For the text-containing cell, return its midpoint in (x, y) coordinate format. 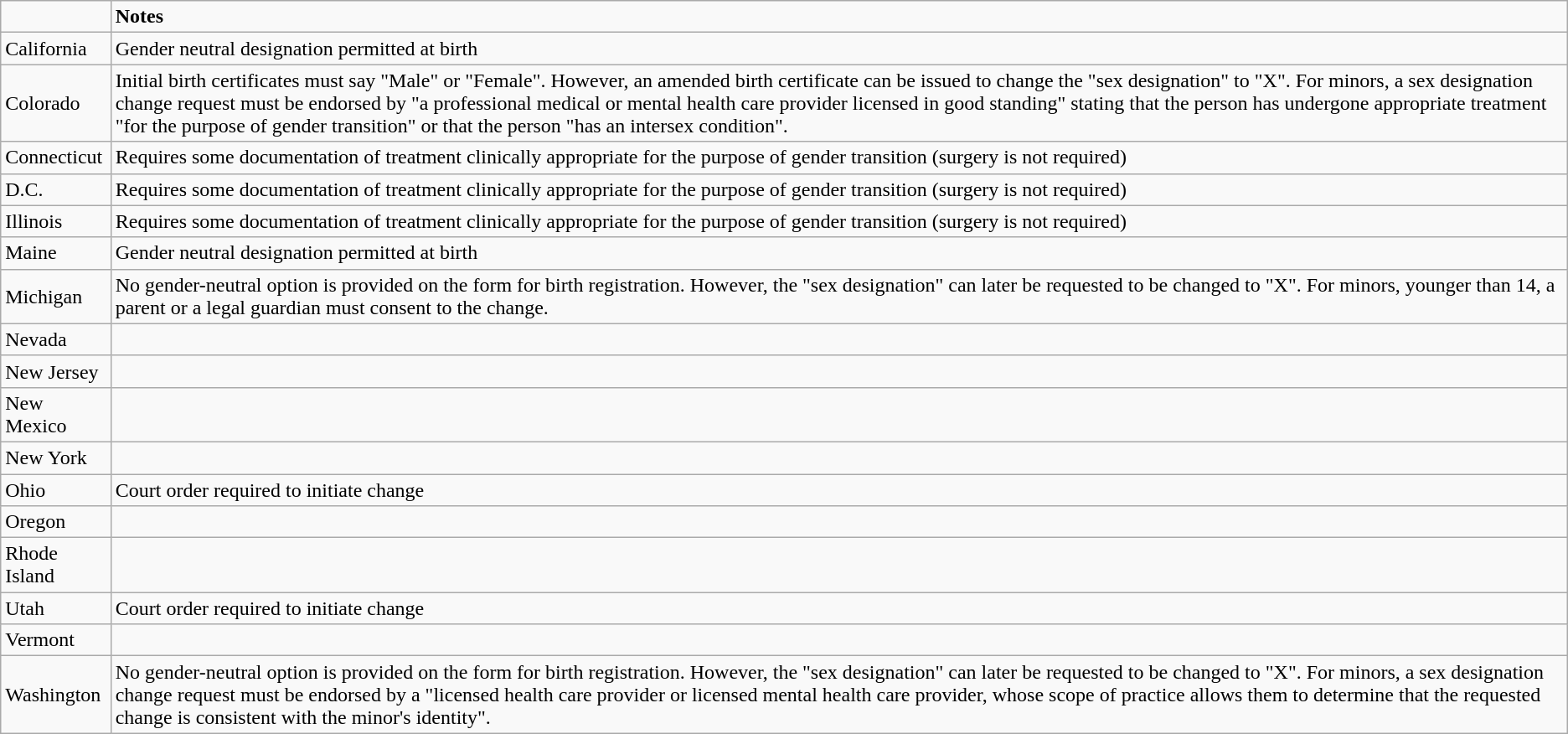
Oregon (55, 522)
Utah (55, 608)
Michigan (55, 297)
Ohio (55, 490)
Connecticut (55, 158)
New Mexico (55, 414)
Nevada (55, 339)
Vermont (55, 640)
Notes (839, 17)
New Jersey (55, 371)
California (55, 49)
D.C. (55, 189)
Illinois (55, 221)
Rhode Island (55, 565)
Washington (55, 695)
Colorado (55, 103)
Maine (55, 253)
New York (55, 457)
